From the cell containing the given text, extract its center point as [X, Y] coordinate. 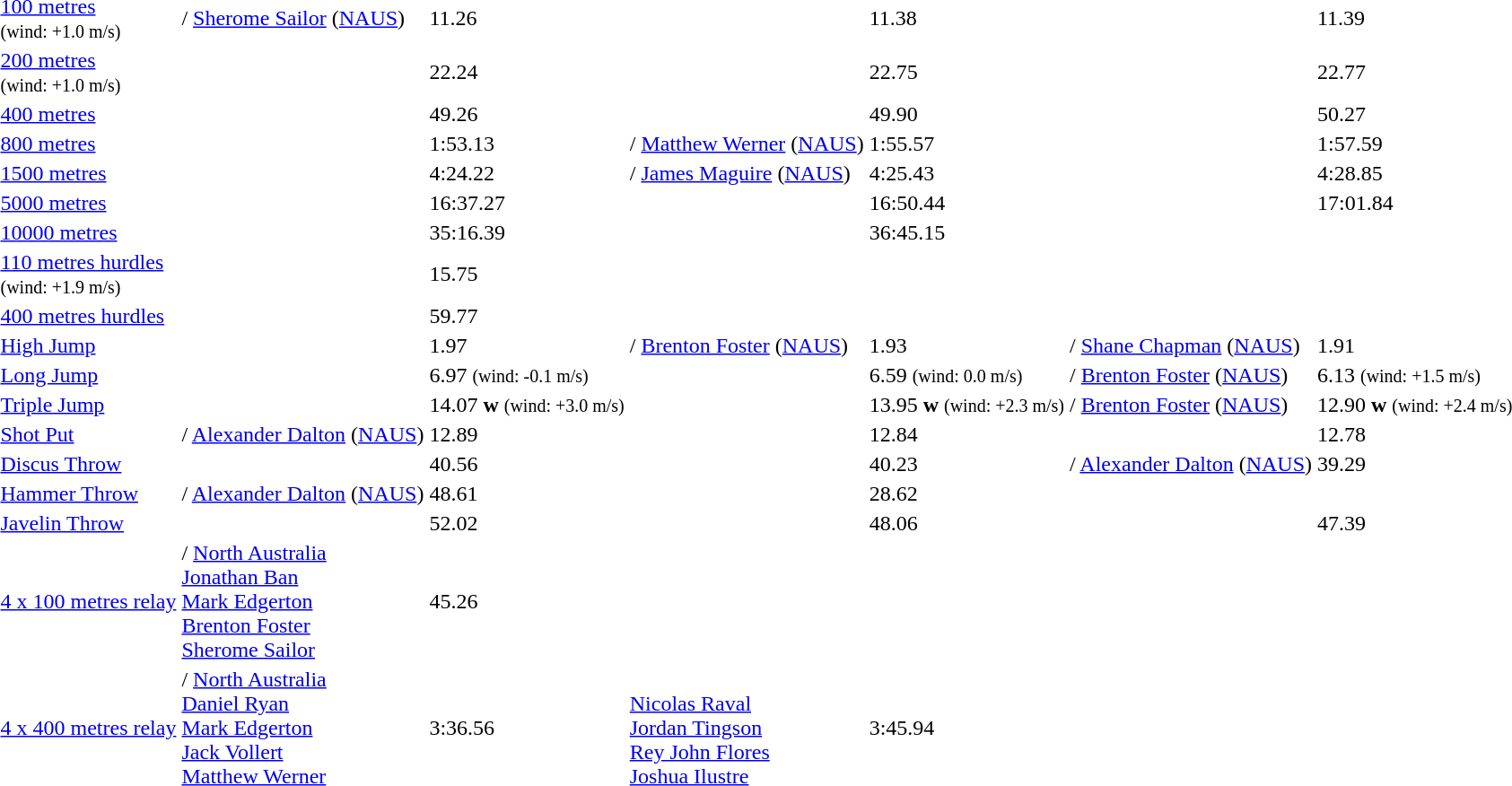
45.26 [527, 601]
49.26 [527, 114]
48.61 [527, 493]
52.02 [527, 523]
36:45.15 [966, 232]
/ James Maguire (NAUS) [747, 173]
4:25.43 [966, 173]
4:24.22 [527, 173]
14.07 w (wind: +3.0 m/s) [527, 405]
28.62 [966, 493]
22.24 [527, 72]
49.90 [966, 114]
6.97 (wind: -0.1 m/s) [527, 375]
6.59 (wind: 0.0 m/s) [966, 375]
/ North Australia Jonathan Ban Mark Edgerton Brenton Foster Sherome Sailor [303, 601]
/ Matthew Werner (NAUS) [747, 144]
1.97 [527, 345]
59.77 [527, 316]
13.95 w (wind: +2.3 m/s) [966, 405]
15.75 [527, 275]
22.75 [966, 72]
40.56 [527, 464]
1:55.57 [966, 144]
16:37.27 [527, 203]
1:53.13 [527, 144]
16:50.44 [966, 203]
35:16.39 [527, 232]
12.89 [527, 434]
40.23 [966, 464]
1.93 [966, 345]
48.06 [966, 523]
12.84 [966, 434]
/ Shane Chapman (NAUS) [1192, 345]
